Scan for the cell matching the given text and deliver its [X, Y] coordinate at center. 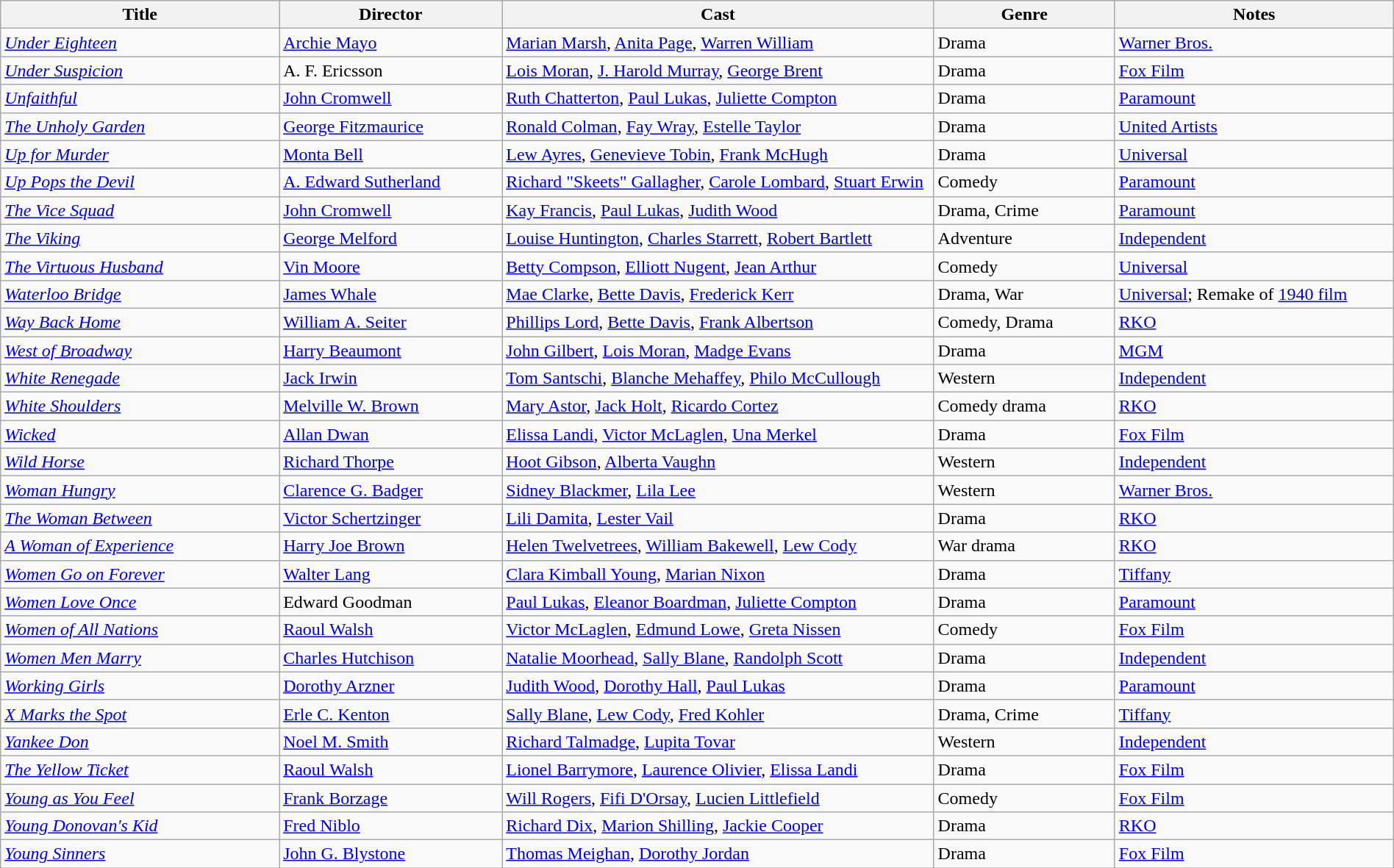
Under Eighteen [140, 43]
Jack Irwin [391, 379]
Helen Twelvetrees, William Bakewell, Lew Cody [718, 546]
Ruth Chatterton, Paul Lukas, Juliette Compton [718, 98]
Clarence G. Badger [391, 490]
John Gilbert, Lois Moran, Madge Evans [718, 351]
Way Back Home [140, 322]
Young Sinners [140, 854]
Victor McLaglen, Edmund Lowe, Greta Nissen [718, 630]
Richard Thorpe [391, 462]
Dorothy Arzner [391, 686]
Noel M. Smith [391, 742]
Title [140, 15]
Tom Santschi, Blanche Mehaffey, Philo McCullough [718, 379]
Sidney Blackmer, Lila Lee [718, 490]
White Renegade [140, 379]
Marian Marsh, Anita Page, Warren William [718, 43]
Cast [718, 15]
Waterloo Bridge [140, 294]
Harry Beaumont [391, 351]
Yankee Don [140, 742]
Betty Compson, Elliott Nugent, Jean Arthur [718, 266]
Genre [1024, 15]
The Vice Squad [140, 210]
George Fitzmaurice [391, 126]
Richard "Skeets" Gallagher, Carole Lombard, Stuart Erwin [718, 182]
Adventure [1024, 238]
Judith Wood, Dorothy Hall, Paul Lukas [718, 686]
Erle C. Kenton [391, 714]
Lionel Barrymore, Laurence Olivier, Elissa Landi [718, 770]
A. Edward Sutherland [391, 182]
Phillips Lord, Bette Davis, Frank Albertson [718, 322]
Richard Talmadge, Lupita Tovar [718, 742]
Richard Dix, Marion Shilling, Jackie Cooper [718, 826]
The Yellow Ticket [140, 770]
X Marks the Spot [140, 714]
Elissa Landi, Victor McLaglen, Una Merkel [718, 434]
Mary Astor, Jack Holt, Ricardo Cortez [718, 406]
Victor Schertzinger [391, 518]
Comedy, Drama [1024, 322]
The Virtuous Husband [140, 266]
Women of All Nations [140, 630]
White Shoulders [140, 406]
United Artists [1254, 126]
Louise Huntington, Charles Starrett, Robert Bartlett [718, 238]
Woman Hungry [140, 490]
Up for Murder [140, 154]
Young as You Feel [140, 797]
Natalie Moorhead, Sally Blane, Randolph Scott [718, 658]
Young Donovan's Kid [140, 826]
Walter Lang [391, 574]
Fred Niblo [391, 826]
Lew Ayres, Genevieve Tobin, Frank McHugh [718, 154]
Unfaithful [140, 98]
Charles Hutchison [391, 658]
George Melford [391, 238]
Allan Dwan [391, 434]
Mae Clarke, Bette Davis, Frederick Kerr [718, 294]
Lois Moran, J. Harold Murray, George Brent [718, 71]
Up Pops the Devil [140, 182]
Paul Lukas, Eleanor Boardman, Juliette Compton [718, 602]
Women Go on Forever [140, 574]
Thomas Meighan, Dorothy Jordan [718, 854]
Harry Joe Brown [391, 546]
Director [391, 15]
Women Love Once [140, 602]
Under Suspicion [140, 71]
The Viking [140, 238]
Frank Borzage [391, 797]
Will Rogers, Fifi D'Orsay, Lucien Littlefield [718, 797]
Hoot Gibson, Alberta Vaughn [718, 462]
William A. Seiter [391, 322]
Ronald Colman, Fay Wray, Estelle Taylor [718, 126]
Notes [1254, 15]
The Unholy Garden [140, 126]
A Woman of Experience [140, 546]
Lili Damita, Lester Vail [718, 518]
John G. Blystone [391, 854]
Working Girls [140, 686]
Universal; Remake of 1940 film [1254, 294]
Women Men Marry [140, 658]
Comedy drama [1024, 406]
Vin Moore [391, 266]
Melville W. Brown [391, 406]
Wicked [140, 434]
A. F. Ericsson [391, 71]
West of Broadway [140, 351]
Archie Mayo [391, 43]
James Whale [391, 294]
Edward Goodman [391, 602]
Drama, War [1024, 294]
War drama [1024, 546]
The Woman Between [140, 518]
Clara Kimball Young, Marian Nixon [718, 574]
Kay Francis, Paul Lukas, Judith Wood [718, 210]
Wild Horse [140, 462]
MGM [1254, 351]
Sally Blane, Lew Cody, Fred Kohler [718, 714]
Monta Bell [391, 154]
